Determine the (X, Y) coordinate at the center of the cell enclosing the given text.  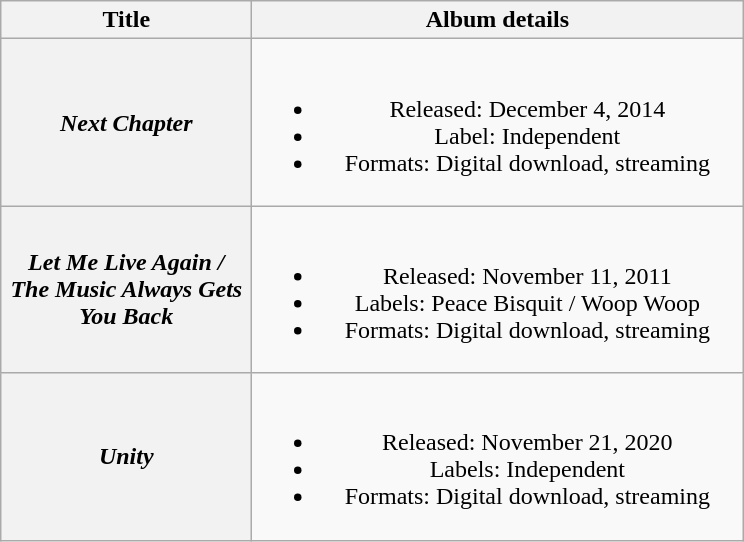
Released: November 21, 2020Labels: IndependentFormats: Digital download, streaming (498, 456)
Title (126, 20)
Next Chapter (126, 122)
Released: November 11, 2011Labels: Peace Bisquit / Woop WoopFormats: Digital download, streaming (498, 290)
Album details (498, 20)
Released: December 4, 2014Label: IndependentFormats: Digital download, streaming (498, 122)
Unity (126, 456)
Let Me Live Again / The Music Always Gets You Back (126, 290)
